Identify which cell holds the provided text, then report its [x, y] central coordinate. 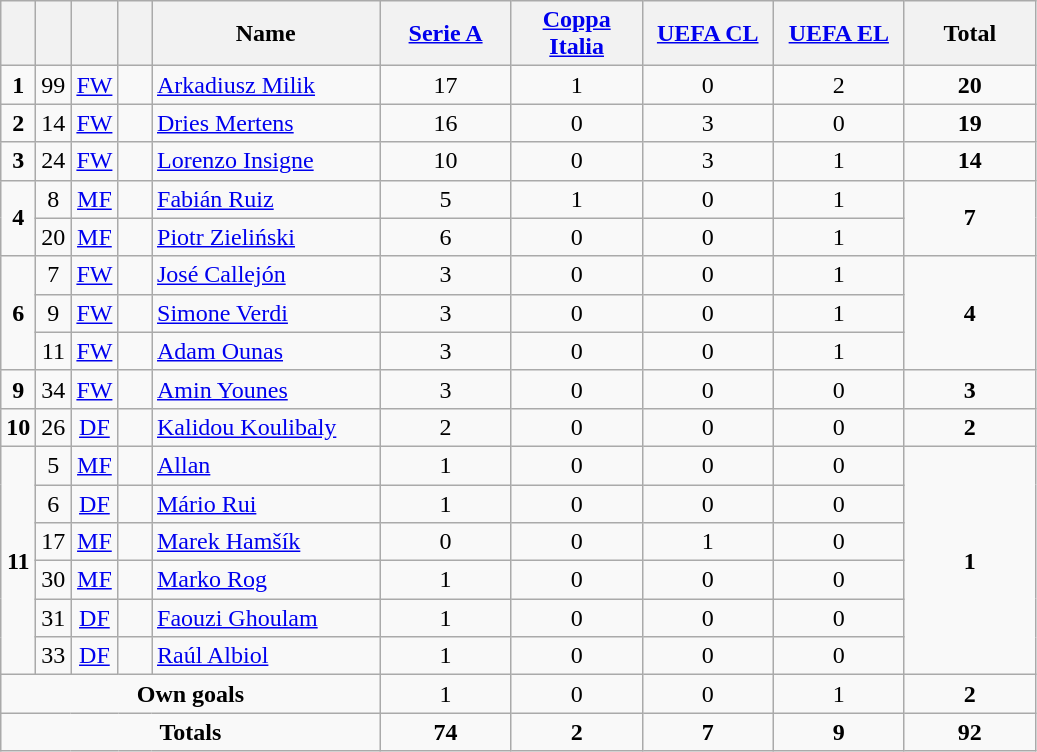
Piotr Zieliński [266, 237]
34 [54, 389]
UEFA CL [708, 34]
Totals [190, 732]
Marek Hamšík [266, 542]
99 [54, 85]
Fabián Ruiz [266, 199]
30 [54, 580]
Own goals [190, 694]
Serie A [446, 34]
Adam Ounas [266, 351]
Total [970, 34]
Kalidou Koulibaly [266, 427]
Faouzi Ghoulam [266, 618]
Simone Verdi [266, 313]
Mário Rui [266, 503]
19 [970, 123]
Arkadiusz Milik [266, 85]
16 [446, 123]
Lorenzo Insigne [266, 161]
Amin Younes [266, 389]
Dries Mertens [266, 123]
24 [54, 161]
31 [54, 618]
Raúl Albiol [266, 656]
Allan [266, 465]
92 [970, 732]
33 [54, 656]
8 [54, 199]
26 [54, 427]
Name [266, 34]
Coppa Italia [576, 34]
UEFA EL [838, 34]
José Callejón [266, 275]
Marko Rog [266, 580]
74 [446, 732]
